Capture the cell that displays the provided text and extract its (X, Y) central coordinate. 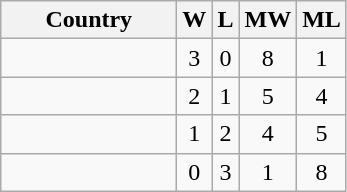
MW (268, 20)
L (226, 20)
Country (89, 20)
W (194, 20)
ML (322, 20)
